Provide the [x, y] coordinate of the cell's center where the given text is located.  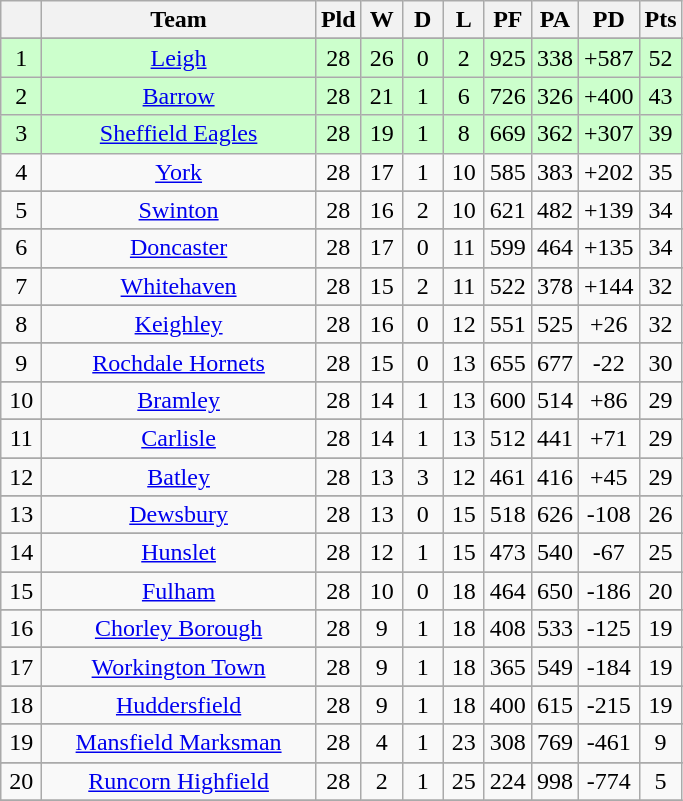
Pts [660, 20]
-125 [608, 629]
769 [554, 743]
43 [660, 96]
Pld [338, 20]
441 [554, 438]
35 [660, 172]
525 [554, 324]
PA [554, 20]
21 [382, 96]
Rochdale Hornets [179, 362]
-215 [608, 705]
30 [660, 362]
362 [554, 134]
Batley [179, 477]
Bramley [179, 400]
461 [508, 477]
482 [554, 210]
626 [554, 515]
326 [554, 96]
650 [554, 591]
473 [508, 553]
408 [508, 629]
+202 [608, 172]
308 [508, 743]
669 [508, 134]
23 [464, 743]
Mansfield Marksman [179, 743]
Doncaster [179, 248]
-22 [608, 362]
Hunslet [179, 553]
Carlisle [179, 438]
+45 [608, 477]
+71 [608, 438]
Fulham [179, 591]
Runcorn Highfield [179, 781]
Dewsbury [179, 515]
Swinton [179, 210]
551 [508, 324]
998 [554, 781]
585 [508, 172]
39 [660, 134]
+587 [608, 58]
Whitehaven [179, 286]
925 [508, 58]
378 [554, 286]
599 [508, 248]
416 [554, 477]
Chorley Borough [179, 629]
615 [554, 705]
+135 [608, 248]
+307 [608, 134]
338 [554, 58]
621 [508, 210]
655 [508, 362]
PF [508, 20]
W [382, 20]
540 [554, 553]
600 [508, 400]
-184 [608, 667]
365 [508, 667]
-67 [608, 553]
533 [554, 629]
-108 [608, 515]
D [422, 20]
512 [508, 438]
-461 [608, 743]
400 [508, 705]
-774 [608, 781]
+400 [608, 96]
7 [22, 286]
Team [179, 20]
549 [554, 667]
+144 [608, 286]
677 [554, 362]
Keighley [179, 324]
383 [554, 172]
52 [660, 58]
522 [508, 286]
726 [508, 96]
Huddersfield [179, 705]
514 [554, 400]
Sheffield Eagles [179, 134]
Leigh [179, 58]
+26 [608, 324]
+139 [608, 210]
-186 [608, 591]
L [464, 20]
PD [608, 20]
224 [508, 781]
York [179, 172]
518 [508, 515]
Workington Town [179, 667]
Barrow [179, 96]
+86 [608, 400]
